Extract the [x, y] coordinate from the center of the cell holding the provided text.  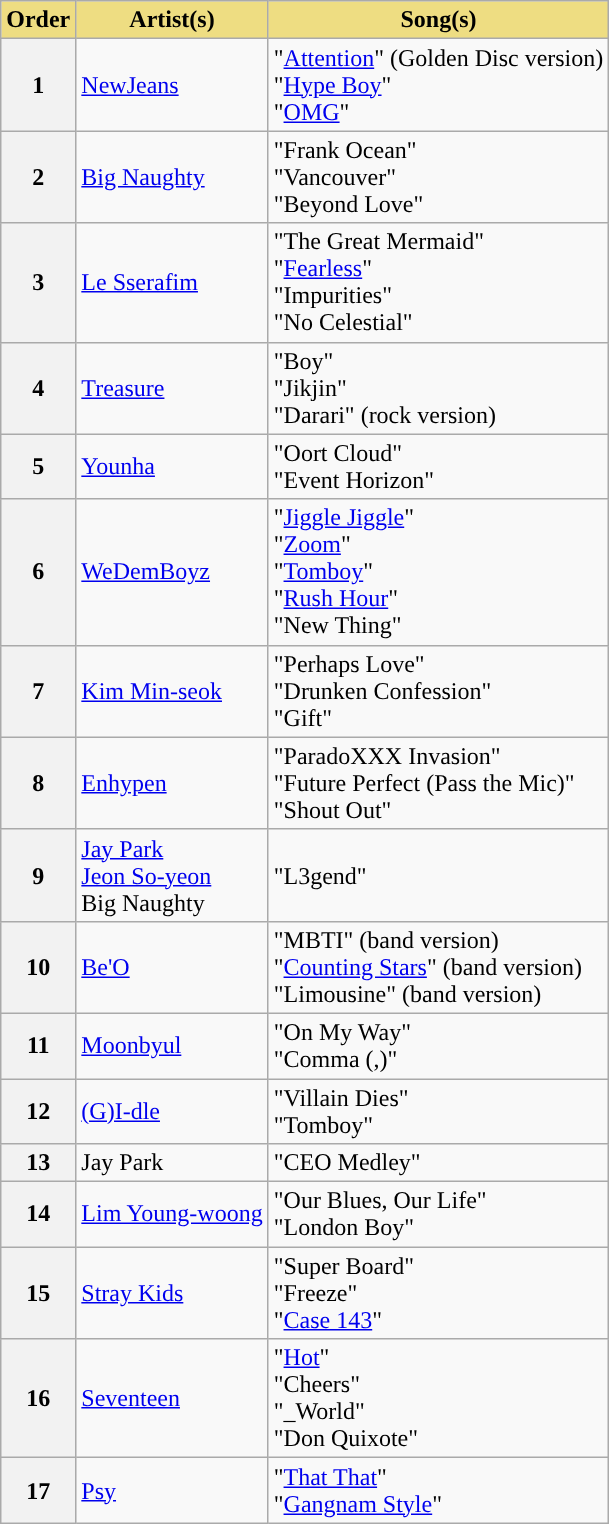
"That That""Gangnam Style" [438, 1490]
"The Great Mermaid""Fearless""Impurities""No Celestial" [438, 282]
"CEO Medley" [438, 1163]
16 [38, 1398]
Treasure [172, 388]
2 [38, 177]
"Boy""Jikjin""Darari" (rock version) [438, 388]
"Jiggle Jiggle""Zoom""Tomboy""Rush Hour""New Thing" [438, 572]
Kim Min-seok [172, 691]
9 [38, 875]
"Attention" (Golden Disc version)"Hype Boy""OMG" [438, 85]
Psy [172, 1490]
Younha [172, 466]
Song(s) [438, 20]
Order [38, 20]
Lim Young-woong [172, 1214]
"Villain Dies""Tomboy" [438, 1110]
Seventeen [172, 1398]
Artist(s) [172, 20]
WeDemBoyz [172, 572]
1 [38, 85]
Big Naughty [172, 177]
15 [38, 1293]
3 [38, 282]
11 [38, 1046]
4 [38, 388]
6 [38, 572]
14 [38, 1214]
Moonbyul [172, 1046]
10 [38, 967]
"MBTI" (band version)"Counting Stars" (band version)"Limousine" (band version) [438, 967]
Stray Kids [172, 1293]
Be'O [172, 967]
"Super Board""Freeze""Case 143" [438, 1293]
13 [38, 1163]
5 [38, 466]
"Frank Ocean""Vancouver""Beyond Love" [438, 177]
Jay Park [172, 1163]
Enhypen [172, 783]
"Oort Cloud""Event Horizon" [438, 466]
"ParadoXXX Invasion""Future Perfect (Pass the Mic)""Shout Out" [438, 783]
12 [38, 1110]
7 [38, 691]
Le Sserafim [172, 282]
"L3gend" [438, 875]
NewJeans [172, 85]
"Our Blues, Our Life""London Boy" [438, 1214]
8 [38, 783]
17 [38, 1490]
(G)I-dle [172, 1110]
"Perhaps Love""Drunken Confession""Gift" [438, 691]
"Hot""Cheers""_World""Don Quixote" [438, 1398]
"On My Way""Comma (,)" [438, 1046]
Jay ParkJeon So-yeonBig Naughty [172, 875]
